Determine the (x, y) coordinate at the center of the cell enclosing the given text.  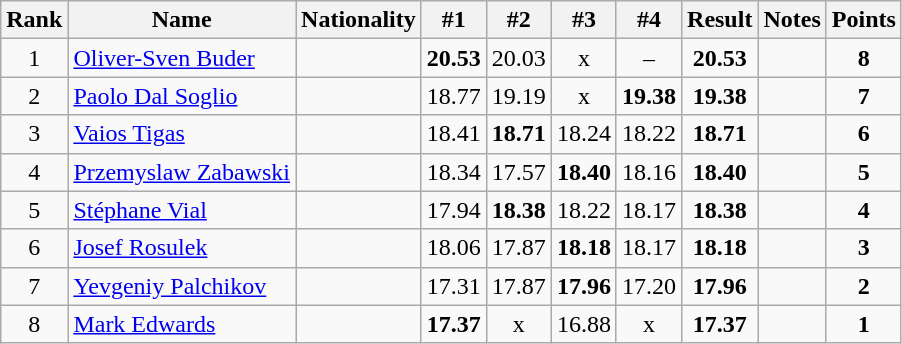
Oliver-Sven Buder (182, 58)
Vaios Tigas (182, 134)
19.19 (518, 96)
Result (720, 20)
Notes (792, 20)
Paolo Dal Soglio (182, 96)
18.24 (584, 134)
18.06 (454, 248)
20.03 (518, 58)
18.77 (454, 96)
Josef Rosulek (182, 248)
#2 (518, 20)
Points (864, 20)
18.34 (454, 172)
– (648, 58)
Name (182, 20)
#4 (648, 20)
Stéphane Vial (182, 210)
Przemyslaw Zabawski (182, 172)
Nationality (359, 20)
#3 (584, 20)
Mark Edwards (182, 324)
Rank (34, 20)
Yevgeniy Palchikov (182, 286)
17.31 (454, 286)
18.41 (454, 134)
17.94 (454, 210)
17.57 (518, 172)
16.88 (584, 324)
18.16 (648, 172)
#1 (454, 20)
17.20 (648, 286)
